From the cell containing the given text, extract its center point as [X, Y] coordinate. 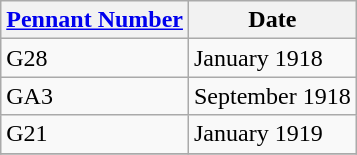
September 1918 [272, 96]
Pennant Number [95, 20]
GA3 [95, 96]
G28 [95, 58]
January 1918 [272, 58]
G21 [95, 134]
Date [272, 20]
January 1919 [272, 134]
